From the cell containing the given text, extract its center point as [x, y] coordinate. 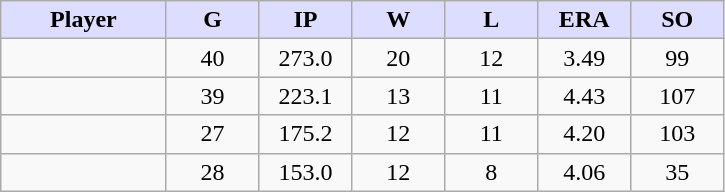
27 [212, 134]
4.20 [584, 134]
35 [678, 172]
G [212, 20]
8 [492, 172]
3.49 [584, 58]
99 [678, 58]
40 [212, 58]
4.43 [584, 96]
ERA [584, 20]
13 [398, 96]
153.0 [306, 172]
175.2 [306, 134]
107 [678, 96]
L [492, 20]
Player [84, 20]
IP [306, 20]
273.0 [306, 58]
39 [212, 96]
20 [398, 58]
SO [678, 20]
223.1 [306, 96]
103 [678, 134]
28 [212, 172]
4.06 [584, 172]
W [398, 20]
